From the cell containing the given text, extract its center point as [X, Y] coordinate. 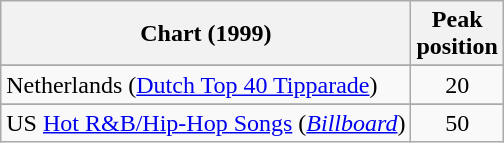
Peakposition [457, 34]
20 [457, 85]
Netherlands (Dutch Top 40 Tipparade) [206, 85]
50 [457, 123]
Chart (1999) [206, 34]
US Hot R&B/Hip-Hop Songs (Billboard) [206, 123]
